Search for the cell housing the specified text and yield its (x, y) center coordinate. 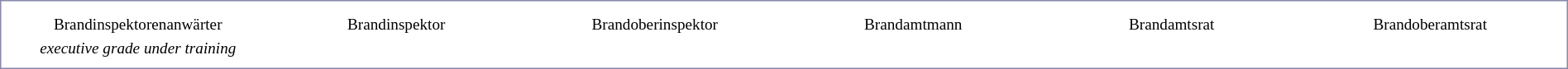
Brandoberinspektor (655, 25)
executive grade under training (137, 48)
Brandamtmann (913, 25)
Brandoberamtsrat (1430, 25)
Brandinspektor (395, 25)
Brandamtsrat (1171, 25)
Brandinspektorenanwärter (137, 25)
